For the text-containing cell, return its midpoint in [x, y] coordinate format. 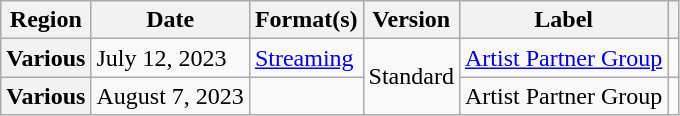
August 7, 2023 [170, 96]
Region [46, 20]
Streaming [306, 58]
Date [170, 20]
Standard [411, 77]
Label [563, 20]
July 12, 2023 [170, 58]
Format(s) [306, 20]
Version [411, 20]
